Scan for the cell matching the given text and deliver its [x, y] coordinate at center. 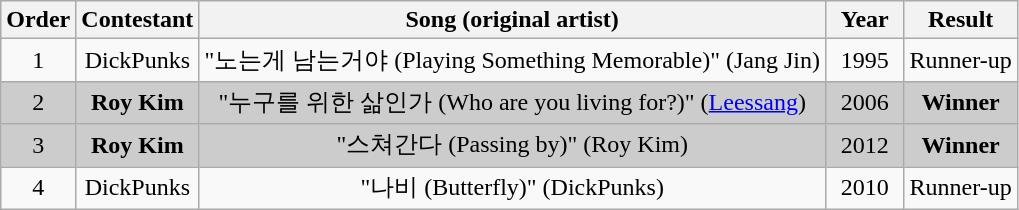
Result [960, 20]
Contestant [138, 20]
"스쳐간다 (Passing by)" (Roy Kim) [512, 146]
2010 [864, 188]
1995 [864, 60]
2012 [864, 146]
Year [864, 20]
Order [38, 20]
2006 [864, 102]
2 [38, 102]
"노는게 남는거야 (Playing Something Memorable)" (Jang Jin) [512, 60]
4 [38, 188]
1 [38, 60]
3 [38, 146]
"누구를 위한 삶인가 (Who are you living for?)" (Leessang) [512, 102]
"나비 (Butterfly)" (DickPunks) [512, 188]
Song (original artist) [512, 20]
